Output the [x, y] coordinate of the center of the cell containing the given text.  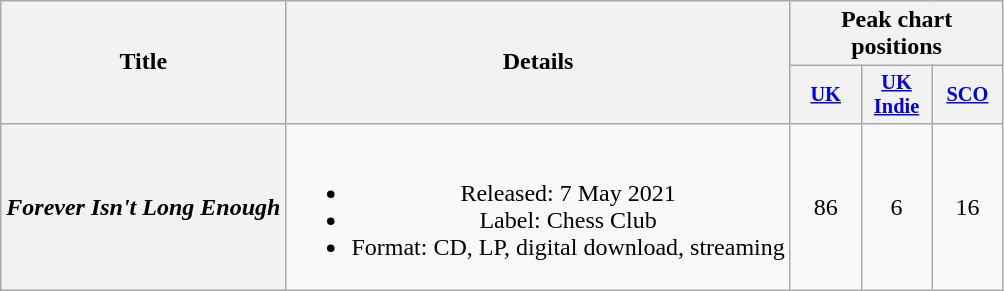
UK [826, 95]
Released: 7 May 2021Label: Chess ClubFormat: CD, LP, digital download, streaming [538, 206]
Peak chart positions [896, 34]
Details [538, 62]
16 [968, 206]
Title [144, 62]
SCO [968, 95]
86 [826, 206]
UKIndie [896, 95]
Forever Isn't Long Enough [144, 206]
6 [896, 206]
